Search for the cell housing the specified text and yield its [X, Y] center coordinate. 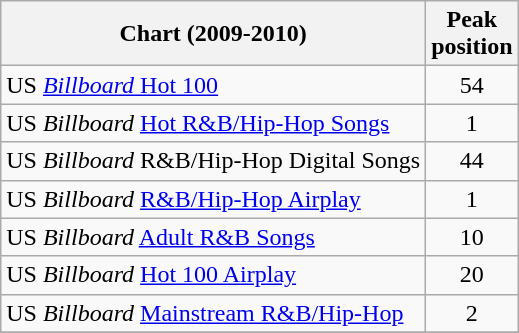
Peakposition [472, 34]
44 [472, 161]
US Billboard Hot 100 [214, 85]
US Billboard R&B/Hip-Hop Digital Songs [214, 161]
US Billboard R&B/Hip-Hop Airplay [214, 199]
2 [472, 313]
20 [472, 275]
US Billboard Hot R&B/Hip-Hop Songs [214, 123]
US Billboard Hot 100 Airplay [214, 275]
54 [472, 85]
US Billboard Mainstream R&B/Hip-Hop [214, 313]
US Billboard Adult R&B Songs [214, 237]
Chart (2009-2010) [214, 34]
10 [472, 237]
